Pinpoint the cell where the given text exists, returning its [x, y] midpoint coordinate. 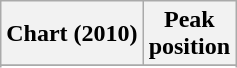
Chart (2010) [72, 34]
Peakposition [189, 34]
